Find where the given text appears and provide that cell's center as (X, Y) coordinate. 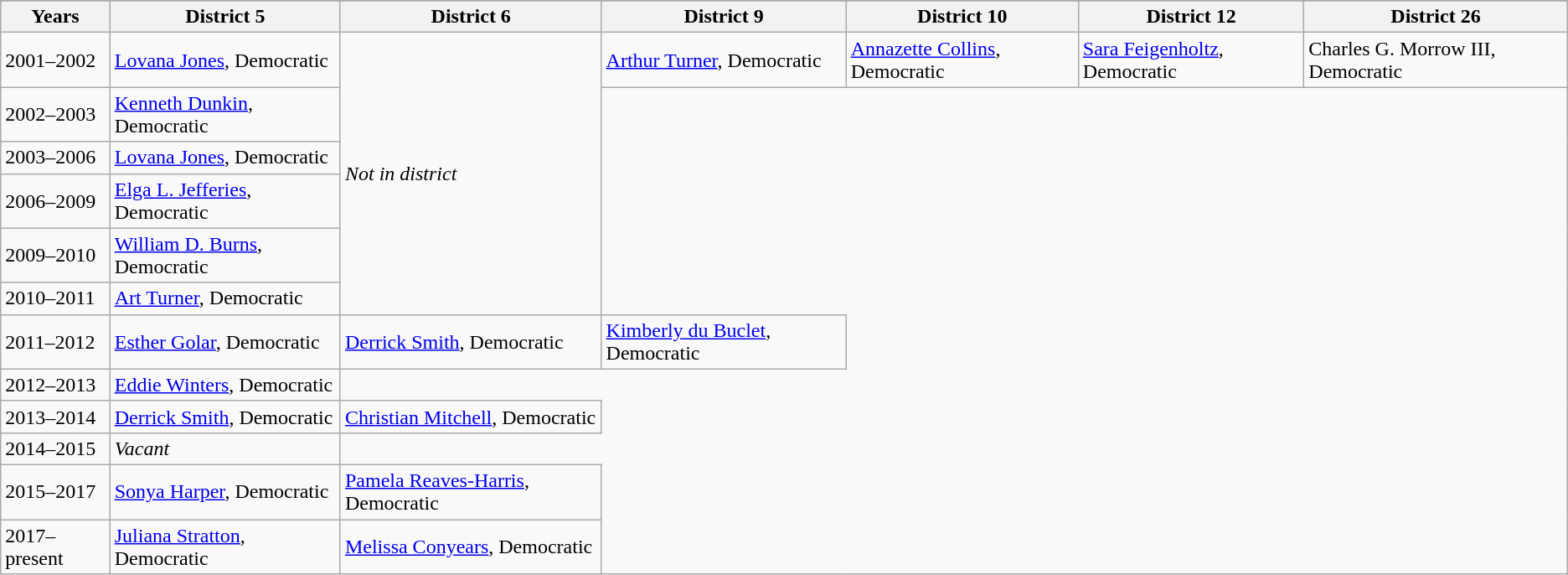
2015–2017 (55, 491)
Kimberly du Buclet, Democratic (724, 342)
2011–2012 (55, 342)
Eddie Winters, Democratic (224, 385)
2002–2003 (55, 114)
Christian Mitchell, Democratic (471, 417)
2017–present (55, 547)
District 12 (1191, 17)
Sonya Harper, Democratic (224, 491)
Juliana Stratton, Democratic (224, 547)
District 26 (1436, 17)
2001–2002 (55, 60)
Sara Feigenholtz, Democratic (1191, 60)
Years (55, 17)
2009–2010 (55, 255)
District 9 (724, 17)
Elga L. Jefferies, Democratic (224, 201)
Melissa Conyears, Democratic (471, 547)
2006–2009 (55, 201)
District 10 (962, 17)
Kenneth Dunkin, Democratic (224, 114)
Annazette Collins, Democratic (962, 60)
Art Turner, Democratic (224, 298)
Esther Golar, Democratic (224, 342)
District 5 (224, 17)
Vacant (224, 448)
Charles G. Morrow III, Democratic (1436, 60)
William D. Burns, Democratic (224, 255)
2014–2015 (55, 448)
Arthur Turner, Democratic (724, 60)
2012–2013 (55, 385)
Not in district (471, 174)
District 6 (471, 17)
2013–2014 (55, 417)
2010–2011 (55, 298)
Pamela Reaves-Harris, Democratic (471, 491)
2003–2006 (55, 158)
